Locate the cell with the specified text and output its [X, Y] center coordinate. 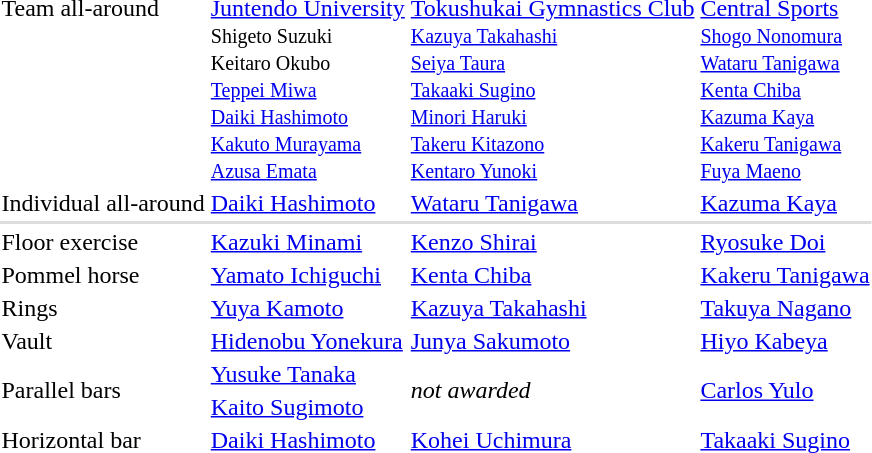
Kenzo Shirai [552, 242]
Carlos Yulo [785, 390]
Kazuya Takahashi [552, 308]
Kaito Sugimoto [308, 407]
Individual all-around [103, 203]
Hiyo Kabeya [785, 341]
Pommel horse [103, 275]
Ryosuke Doi [785, 242]
Hidenobu Yonekura [308, 341]
Yusuke Tanaka [308, 374]
not awarded [552, 390]
Parallel bars [103, 390]
Wataru Tanigawa [552, 203]
Takuya Nagano [785, 308]
Rings [103, 308]
Vault [103, 341]
Daiki Hashimoto [308, 203]
Kazuma Kaya [785, 203]
Floor exercise [103, 242]
Yuya Kamoto [308, 308]
Kenta Chiba [552, 275]
Yamato Ichiguchi [308, 275]
Junya Sakumoto [552, 341]
Kakeru Tanigawa [785, 275]
Kazuki Minami [308, 242]
